Detect which cell encompasses the target text, then output its [x, y] center coordinate. 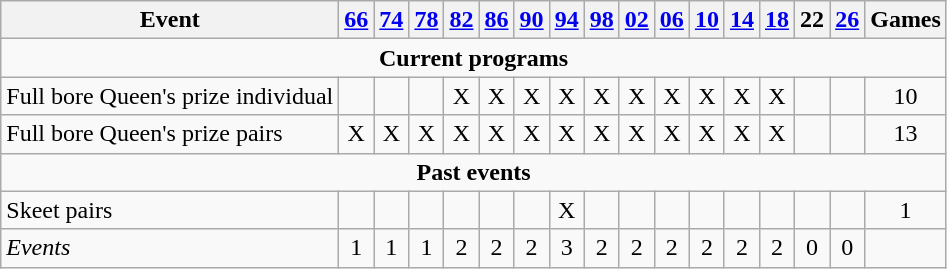
66 [356, 20]
82 [462, 20]
3 [566, 248]
Games [906, 20]
Current programs [474, 58]
18 [776, 20]
06 [672, 20]
Past events [474, 172]
Events [170, 248]
86 [496, 20]
90 [532, 20]
22 [812, 20]
Event [170, 20]
Skeet pairs [170, 210]
26 [848, 20]
98 [602, 20]
Full bore Queen's prize pairs [170, 134]
14 [742, 20]
74 [392, 20]
94 [566, 20]
Full bore Queen's prize individual [170, 96]
02 [636, 20]
78 [426, 20]
13 [906, 134]
